Detect which cell encompasses the target text, then output its [x, y] center coordinate. 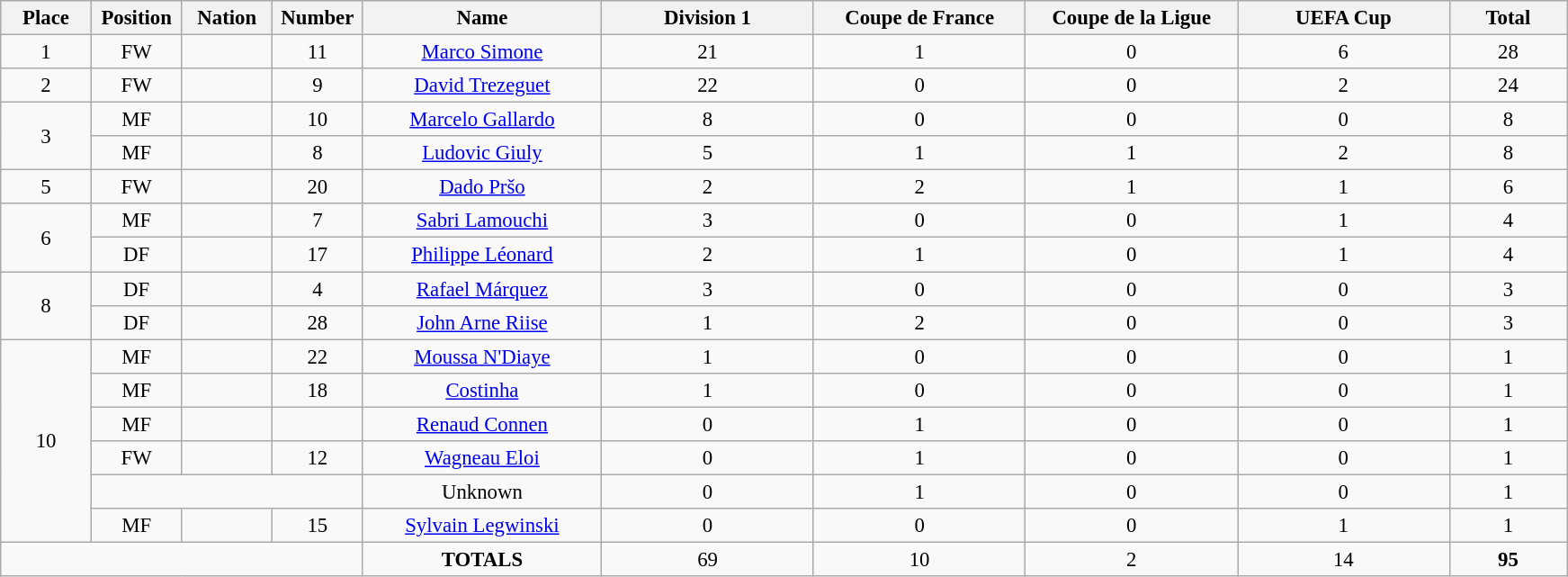
Marcelo Gallardo [482, 120]
9 [318, 86]
Number [318, 18]
Moussa N'Diaye [482, 356]
Rafael Márquez [482, 289]
Marco Simone [482, 52]
24 [1508, 86]
Place [47, 18]
TOTALS [482, 559]
95 [1508, 559]
Unknown [482, 491]
17 [318, 255]
Position [137, 18]
18 [318, 390]
Costinha [482, 390]
Total [1508, 18]
7 [318, 221]
John Arne Riise [482, 322]
Wagneau Eloi [482, 458]
15 [318, 526]
Sabri Lamouchi [482, 221]
Nation [227, 18]
Coupe de la Ligue [1132, 18]
Dado Pršo [482, 187]
11 [318, 52]
Philippe Léonard [482, 255]
12 [318, 458]
David Trezeguet [482, 86]
UEFA Cup [1344, 18]
20 [318, 187]
Division 1 [708, 18]
14 [1344, 559]
69 [708, 559]
Name [482, 18]
21 [708, 52]
Renaud Connen [482, 424]
Ludovic Giuly [482, 153]
Coupe de France [919, 18]
Sylvain Legwinski [482, 526]
